Find where the given text appears and provide that cell's center as (X, Y) coordinate. 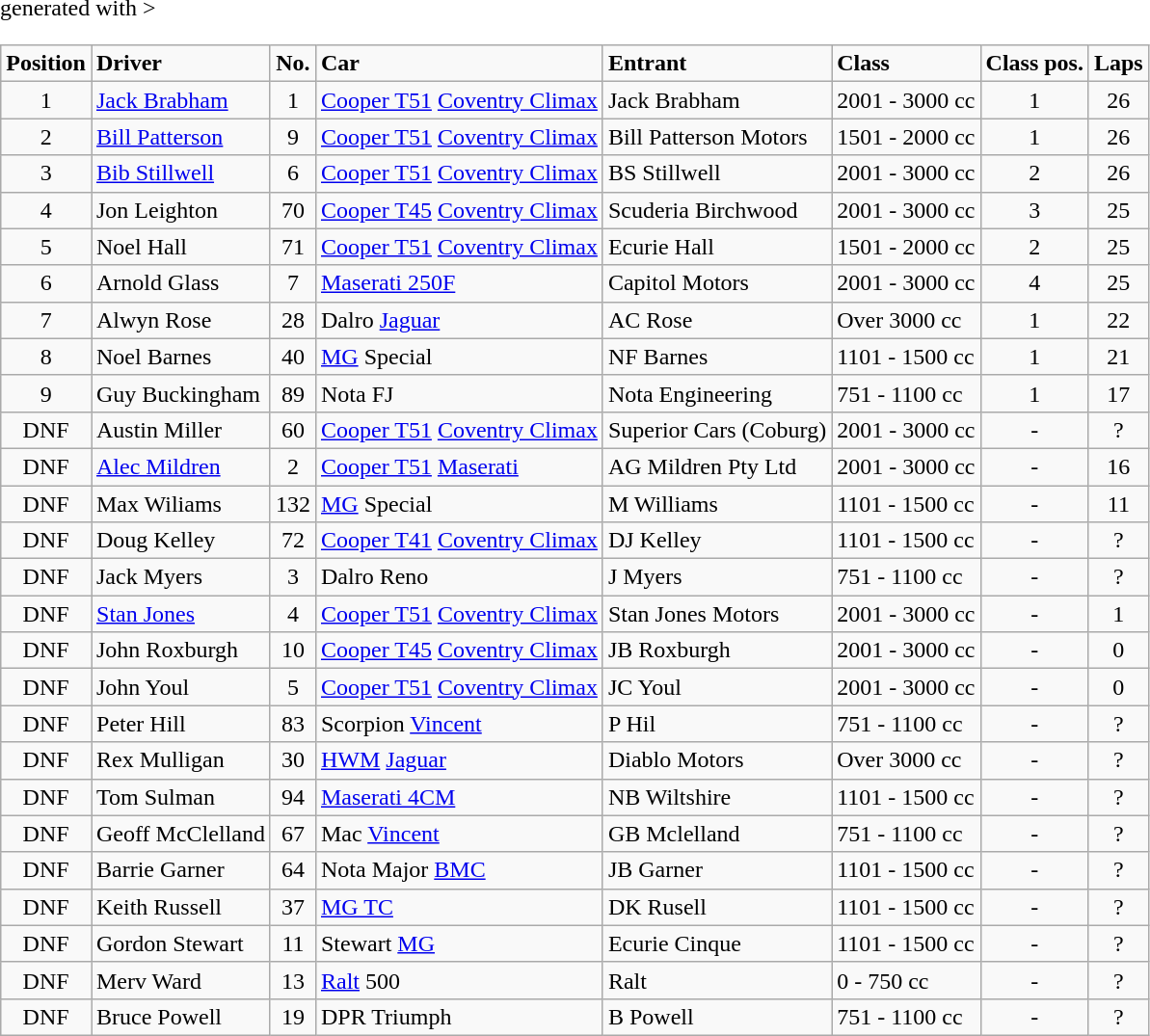
Merv Ward (180, 980)
Nota Major BMC (459, 870)
30 (293, 760)
16 (1118, 466)
Bruce Powell (180, 1017)
DJ Kelley (717, 541)
Capitol Motors (717, 283)
Entrant (717, 64)
John Roxburgh (180, 651)
Peter Hill (180, 724)
72 (293, 541)
M Williams (717, 504)
64 (293, 870)
Maserati 4CM (459, 797)
Mac Vincent (459, 834)
Doug Kelley (180, 541)
Gordon Stewart (180, 943)
10 (293, 651)
JB Garner (717, 870)
94 (293, 797)
Cooper T41 Coventry Climax (459, 541)
J Myers (717, 577)
JC Youl (717, 687)
John Youl (180, 687)
NB Wiltshire (717, 797)
Noel Barnes (180, 357)
89 (293, 393)
Nota Engineering (717, 393)
Bill Patterson (180, 137)
Ralt 500 (459, 980)
Alwyn Rose (180, 320)
JB Roxburgh (717, 651)
21 (1118, 357)
GB Mclelland (717, 834)
AC Rose (717, 320)
Driver (180, 64)
Diablo Motors (717, 760)
Scorpion Vincent (459, 724)
Max Wiliams (180, 504)
13 (293, 980)
Class (906, 64)
Ecurie Hall (717, 247)
MG TC (459, 907)
Bill Patterson Motors (717, 137)
Class pos. (1034, 64)
40 (293, 357)
Car (459, 64)
Barrie Garner (180, 870)
BS Stillwell (717, 173)
Stan Jones Motors (717, 614)
28 (293, 320)
Dalro Reno (459, 577)
Keith Russell (180, 907)
Arnold Glass (180, 283)
Tom Sulman (180, 797)
22 (1118, 320)
Position (46, 64)
Stan Jones (180, 614)
Austin Miller (180, 430)
70 (293, 210)
DPR Triumph (459, 1017)
8 (46, 357)
No. (293, 64)
Guy Buckingham (180, 393)
Noel Hall (180, 247)
71 (293, 247)
Ralt (717, 980)
Bib Stillwell (180, 173)
0 - 750 cc (906, 980)
DK Rusell (717, 907)
83 (293, 724)
Alec Mildren (180, 466)
37 (293, 907)
Ecurie Cinque (717, 943)
Dalro Jaguar (459, 320)
B Powell (717, 1017)
60 (293, 430)
17 (1118, 393)
Scuderia Birchwood (717, 210)
Maserati 250F (459, 283)
P Hil (717, 724)
Jack Myers (180, 577)
Superior Cars (Coburg) (717, 430)
Jon Leighton (180, 210)
132 (293, 504)
Laps (1118, 64)
HWM Jaguar (459, 760)
Stewart MG (459, 943)
Nota FJ (459, 393)
Rex Mulligan (180, 760)
19 (293, 1017)
67 (293, 834)
AG Mildren Pty Ltd (717, 466)
Geoff McClelland (180, 834)
NF Barnes (717, 357)
Cooper T51 Maserati (459, 466)
